Return the (x, y) coordinate for the center point of the cell that contains the specified text.  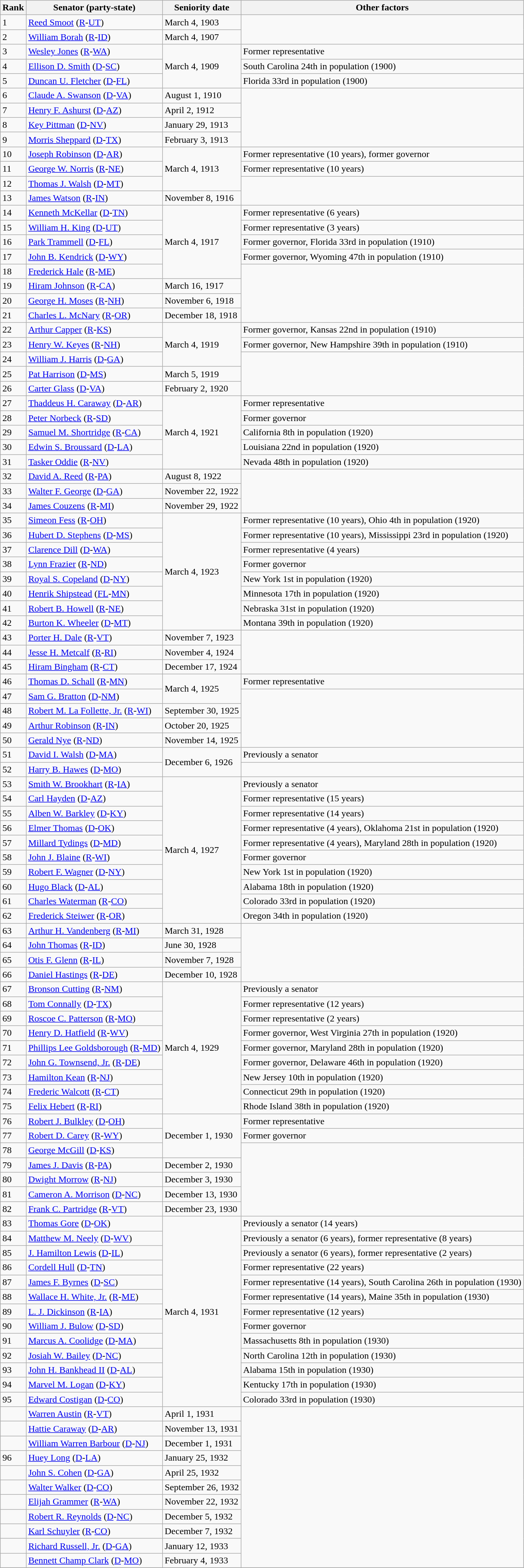
Henry F. Ashurst (D-AZ) (94, 110)
Elijah Grammer (R-WA) (94, 1502)
Walter F. George (D-GA) (94, 491)
November 22, 1922 (202, 491)
Felix Hebert (R-RI) (94, 1106)
7 (13, 110)
March 4, 1929 (202, 1048)
72 (13, 1062)
Former representative (3 years) (382, 227)
Phillips Lee Goldsborough (R-MD) (94, 1048)
61 (13, 901)
48 (13, 711)
44 (13, 652)
5 (13, 81)
Park Trammell (D-FL) (94, 242)
Smith W. Brookhart (R-IA) (94, 784)
March 16, 1917 (202, 286)
27 (13, 403)
Former governor, Wyoming 47th in population (1910) (382, 257)
Oregon 34th in population (1920) (382, 916)
60 (13, 886)
54 (13, 799)
Robert J. Bulkley (D-OH) (94, 1121)
Burton K. Wheeler (D-MT) (94, 623)
17 (13, 257)
Edwin S. Broussard (D-LA) (94, 447)
80 (13, 1180)
Henry W. Keyes (R-NH) (94, 344)
December 1, 1930 (202, 1136)
Daniel Hastings (R-DE) (94, 975)
Former representative (10 years), Ohio 4th in population (1920) (382, 520)
Louisiana 22nd in population (1920) (382, 447)
Elmer Thomas (D-OK) (94, 828)
Other factors (382, 8)
August 1, 1910 (202, 95)
36 (13, 535)
16 (13, 242)
Dwight Morrow (R-NJ) (94, 1180)
93 (13, 1370)
96 (13, 1458)
Carl Hayden (D-AZ) (94, 799)
12 (13, 184)
Reed Smoot (R-UT) (94, 22)
March 4, 1909 (202, 66)
New Jersey 10th in population (1920) (382, 1077)
March 4, 1913 (202, 169)
James Couzens (R-MI) (94, 506)
Rank (13, 8)
December 23, 1930 (202, 1209)
Josiah W. Bailey (D-NC) (94, 1355)
December 10, 1928 (202, 975)
Edward Costigan (D-CO) (94, 1399)
March 4, 1921 (202, 432)
94 (13, 1385)
Former governor, Maryland 28th in population (1920) (382, 1048)
77 (13, 1136)
Gerald Nye (R-ND) (94, 740)
January 12, 1933 (202, 1546)
March 4, 1925 (202, 689)
March 5, 1919 (202, 374)
Bronson Cutting (R-NM) (94, 989)
Cordell Hull (D-TN) (94, 1267)
Former representative (4 years), Maryland 28th in population (1920) (382, 843)
Tom Connally (D-TX) (94, 1004)
Ellison D. Smith (D-SC) (94, 66)
James F. Byrnes (D-SC) (94, 1282)
81 (13, 1194)
75 (13, 1106)
3 (13, 52)
Thomas J. Walsh (D-MT) (94, 184)
Former governor, Kansas 22nd in population (1910) (382, 330)
December 5, 1932 (202, 1516)
November 4, 1924 (202, 652)
William Borah (R-ID) (94, 37)
53 (13, 784)
55 (13, 813)
8 (13, 125)
82 (13, 1209)
March 4, 1923 (202, 572)
March 4, 1917 (202, 242)
90 (13, 1326)
47 (13, 696)
66 (13, 975)
March 4, 1903 (202, 22)
78 (13, 1150)
49 (13, 725)
December 6, 1926 (202, 762)
95 (13, 1399)
December 2, 1930 (202, 1165)
Warren Austin (R-VT) (94, 1414)
November 13, 1931 (202, 1429)
71 (13, 1048)
Colorado 33rd in population (1930) (382, 1399)
William Warren Barbour (D-NJ) (94, 1443)
Arthur Robinson (R-IN) (94, 725)
John S. Cohen (D-GA) (94, 1473)
Cameron A. Morrison (D-NC) (94, 1194)
Duncan U. Fletcher (D-FL) (94, 81)
15 (13, 227)
Former governor, West Virginia 27th in population (1920) (382, 1033)
14 (13, 213)
June 30, 1928 (202, 945)
George McGill (D-KS) (94, 1150)
Former representative (14 years), South Carolina 26th in population (1930) (382, 1282)
William J. Harris (D-GA) (94, 359)
Thaddeus H. Caraway (D-AR) (94, 403)
Minnesota 17th in population (1920) (382, 593)
62 (13, 916)
29 (13, 433)
Former representative (4 years), Oklahoma 21st in population (1920) (382, 828)
25 (13, 374)
Former representative (4 years) (382, 550)
Thomas D. Schall (R-MN) (94, 682)
24 (13, 359)
13 (13, 198)
Alben W. Barkley (D-KY) (94, 813)
67 (13, 989)
Florida 33rd in population (1900) (382, 81)
Alabama 18th in population (1920) (382, 886)
Peter Norbeck (R-SD) (94, 418)
79 (13, 1165)
David A. Reed (R-PA) (94, 476)
George H. Moses (R-NH) (94, 301)
Claude A. Swanson (D-VA) (94, 95)
John Thomas (R-ID) (94, 945)
Frank C. Partridge (R-VT) (94, 1209)
76 (13, 1121)
73 (13, 1077)
John G. Townsend, Jr. (R-DE) (94, 1062)
28 (13, 418)
Connecticut 29th in population (1920) (382, 1092)
Carter Glass (D-VA) (94, 388)
65 (13, 960)
89 (13, 1311)
Clarence Dill (D-WA) (94, 550)
Tasker Oddie (R-NV) (94, 462)
31 (13, 462)
Jesse H. Metcalf (R-RI) (94, 652)
Hamilton Kean (R-NJ) (94, 1077)
Lynn Frazier (R-ND) (94, 564)
Previously a senator (6 years), former representative (2 years) (382, 1253)
Hiram Johnson (R-CA) (94, 286)
Former governor, Florida 33rd in population (1910) (382, 242)
November 6, 1918 (202, 301)
December 7, 1932 (202, 1531)
51 (13, 755)
Former representative (6 years) (382, 213)
Porter H. Dale (R-VT) (94, 637)
30 (13, 447)
March 4, 1927 (202, 850)
November 8, 1916 (202, 198)
42 (13, 623)
Former representative (2 years) (382, 1018)
Nevada 48th in population (1920) (382, 462)
Charles L. McNary (R-OR) (94, 315)
Sam G. Bratton (D-NM) (94, 696)
Former representative (14 years) (382, 813)
March 4, 1931 (202, 1312)
John B. Kendrick (D-WY) (94, 257)
85 (13, 1253)
Hiram Bingham (R-CT) (94, 667)
April 2, 1912 (202, 110)
59 (13, 872)
21 (13, 315)
Massachusetts 8th in population (1930) (382, 1341)
52 (13, 769)
20 (13, 301)
Nebraska 31st in population (1920) (382, 608)
Pat Harrison (D-MS) (94, 374)
North Carolina 12th in population (1930) (382, 1355)
91 (13, 1341)
March 4, 1919 (202, 344)
Richard Russell, Jr. (D-GA) (94, 1546)
46 (13, 682)
Henry D. Hatfield (R-WV) (94, 1033)
Former representative (10 years), former governor (382, 154)
57 (13, 843)
January 25, 1932 (202, 1458)
18 (13, 271)
70 (13, 1033)
Morris Sheppard (D-TX) (94, 139)
Rhode Island 38th in population (1920) (382, 1106)
Millard Tydings (D-MD) (94, 843)
George W. Norris (R-NE) (94, 169)
November 22, 1932 (202, 1502)
Montana 39th in population (1920) (382, 623)
Former representative (10 years) (382, 169)
40 (13, 593)
Colorado 33rd in population (1920) (382, 901)
November 7, 1928 (202, 960)
37 (13, 550)
Arthur Capper (R-KS) (94, 330)
Kentucky 17th in population (1930) (382, 1385)
March 4, 1907 (202, 37)
Thomas Gore (D-OK) (94, 1224)
December 17, 1924 (202, 667)
22 (13, 330)
Henrik Shipstead (FL-MN) (94, 593)
Seniority date (202, 8)
Robert R. Reynolds (D-NC) (94, 1516)
Former governor, New Hampshire 39th in population (1910) (382, 344)
Robert B. Howell (R-NE) (94, 608)
Former representative (14 years), Maine 35th in population (1930) (382, 1297)
33 (13, 491)
October 20, 1925 (202, 725)
February 4, 1933 (202, 1560)
December 3, 1930 (202, 1180)
March 31, 1928 (202, 931)
Simeon Fess (R-OH) (94, 520)
William J. Bulow (D-SD) (94, 1326)
Charles Waterman (R-CO) (94, 901)
34 (13, 506)
64 (13, 945)
6 (13, 95)
63 (13, 931)
Karl Schuyler (R-CO) (94, 1531)
James Watson (R-IN) (94, 198)
32 (13, 476)
Huey Long (D-LA) (94, 1458)
Wallace H. White, Jr. (R-ME) (94, 1297)
April 1, 1931 (202, 1414)
February 3, 1913 (202, 139)
41 (13, 608)
September 30, 1925 (202, 711)
92 (13, 1355)
December 1, 1931 (202, 1443)
Previously a senator (6 years), former representative (8 years) (382, 1238)
Former governor, Delaware 46th in population (1920) (382, 1062)
4 (13, 66)
September 26, 1932 (202, 1487)
Frederic Walcott (R-CT) (94, 1092)
January 29, 1913 (202, 125)
November 29, 1922 (202, 506)
Royal S. Copeland (D-NY) (94, 579)
Former representative (10 years), Mississippi 23rd in population (1920) (382, 535)
December 18, 1918 (202, 315)
Wesley Jones (R-WA) (94, 52)
Senator (party-state) (94, 8)
19 (13, 286)
26 (13, 388)
23 (13, 344)
Roscoe C. Patterson (R-MO) (94, 1018)
Hubert D. Stephens (D-MS) (94, 535)
Matthew M. Neely (D-WV) (94, 1238)
Key Pittman (D-NV) (94, 125)
69 (13, 1018)
Robert D. Carey (R-WY) (94, 1136)
William H. King (D-UT) (94, 227)
45 (13, 667)
August 8, 1922 (202, 476)
L. J. Dickinson (R-IA) (94, 1311)
Harry B. Hawes (D-MO) (94, 769)
83 (13, 1224)
November 7, 1923 (202, 637)
88 (13, 1297)
58 (13, 857)
56 (13, 828)
Robert F. Wagner (D-NY) (94, 872)
Marcus A. Coolidge (D-MA) (94, 1341)
February 2, 1920 (202, 388)
November 14, 1925 (202, 740)
Frederick Hale (R-ME) (94, 271)
Arthur H. Vandenberg (R-MI) (94, 931)
Hugo Black (D-AL) (94, 886)
Joseph Robinson (D-AR) (94, 154)
84 (13, 1238)
John H. Bankhead II (D-AL) (94, 1370)
10 (13, 154)
38 (13, 564)
James J. Davis (R-PA) (94, 1165)
Bennett Champ Clark (D-MO) (94, 1560)
39 (13, 579)
Alabama 15th in population (1930) (382, 1370)
35 (13, 520)
Kenneth McKellar (D-TN) (94, 213)
Previously a senator (14 years) (382, 1224)
86 (13, 1267)
Former representative (15 years) (382, 799)
11 (13, 169)
43 (13, 637)
J. Hamilton Lewis (D-IL) (94, 1253)
South Carolina 24th in population (1900) (382, 66)
68 (13, 1004)
California 8th in population (1920) (382, 433)
87 (13, 1282)
Former representative (22 years) (382, 1267)
2 (13, 37)
Otis F. Glenn (R-IL) (94, 960)
74 (13, 1092)
9 (13, 139)
Walter Walker (D-CO) (94, 1487)
50 (13, 740)
David I. Walsh (D-MA) (94, 755)
Frederick Steiwer (R-OR) (94, 916)
1 (13, 22)
April 25, 1932 (202, 1473)
Marvel M. Logan (D-KY) (94, 1385)
Robert M. La Follette, Jr. (R-WI) (94, 711)
Samuel M. Shortridge (R-CA) (94, 433)
John J. Blaine (R-WI) (94, 857)
Hattie Caraway (D-AR) (94, 1429)
December 13, 1930 (202, 1194)
